Identify which cell holds the provided text, then report its (X, Y) central coordinate. 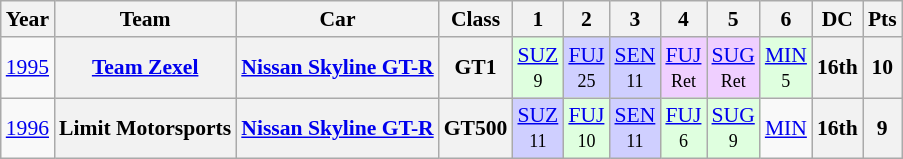
SUGRet (732, 68)
FUJ25 (586, 68)
GT1 (476, 68)
9 (882, 128)
10 (882, 68)
Year (28, 19)
1 (538, 19)
1996 (28, 128)
Pts (882, 19)
1995 (28, 68)
MIN5 (786, 68)
Team (145, 19)
4 (683, 19)
FUJ6 (683, 128)
FUJRet (683, 68)
SUG9 (732, 128)
FUJ10 (586, 128)
DC (838, 19)
Car (337, 19)
6 (786, 19)
SUZ9 (538, 68)
3 (634, 19)
MIN (786, 128)
5 (732, 19)
2 (586, 19)
Class (476, 19)
GT500 (476, 128)
Limit Motorsports (145, 128)
Team Zexel (145, 68)
SUZ11 (538, 128)
